Determine the (x, y) coordinate at the center of the cell enclosing the given text.  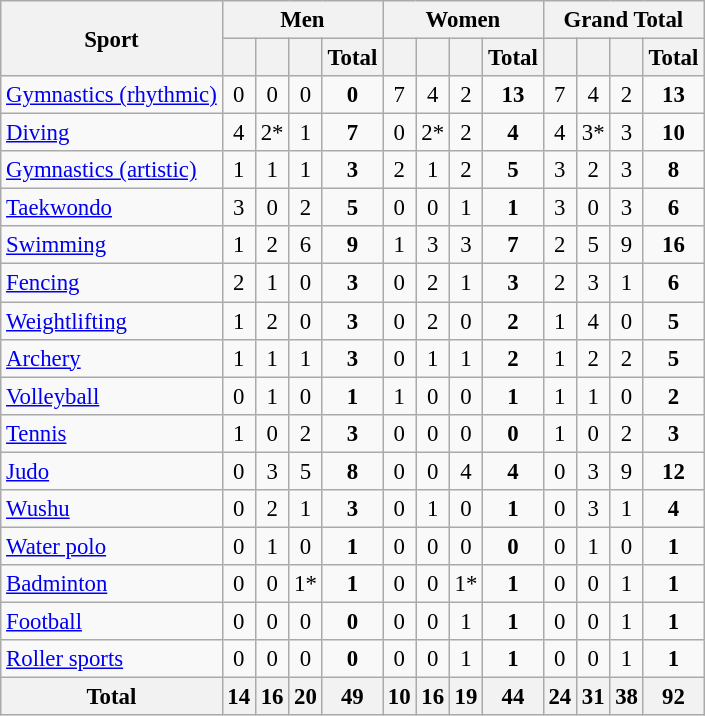
Weightlifting (112, 321)
Wushu (112, 509)
Swimming (112, 245)
Sport (112, 38)
24 (560, 697)
49 (352, 697)
Water polo (112, 546)
Roller sports (112, 659)
14 (238, 697)
31 (592, 697)
Archery (112, 358)
Men (302, 20)
Volleyball (112, 396)
44 (513, 697)
92 (673, 697)
Football (112, 621)
Judo (112, 471)
Taekwondo (112, 208)
Grand Total (624, 20)
3* (592, 133)
20 (306, 697)
Gymnastics (rhythmic) (112, 95)
Fencing (112, 283)
Tennis (112, 433)
12 (673, 471)
Women (464, 20)
38 (626, 697)
19 (466, 697)
Diving (112, 133)
Badminton (112, 584)
Gymnastics (artistic) (112, 170)
